Pinpoint the cell where the given text exists, returning its (X, Y) midpoint coordinate. 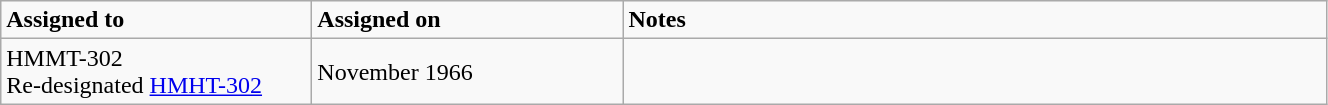
November 1966 (468, 72)
Notes (975, 20)
HMMT-302Re-designated HMHT-302 (156, 72)
Assigned on (468, 20)
Assigned to (156, 20)
